Pinpoint the cell where the given text exists, returning its [x, y] midpoint coordinate. 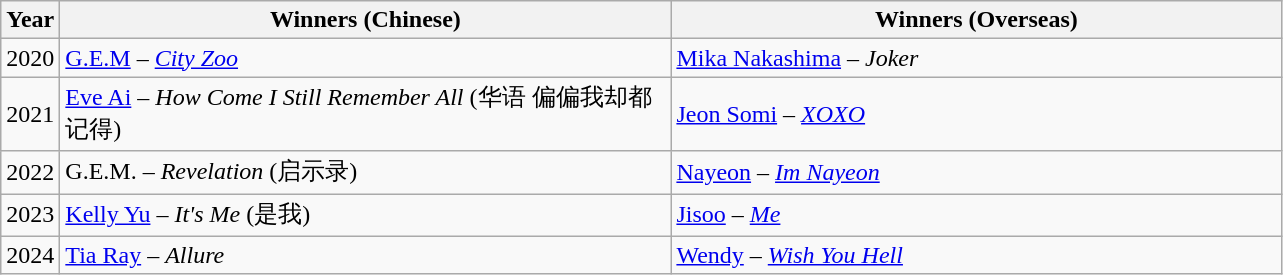
2020 [30, 58]
Wendy – Wish You Hell [976, 255]
Kelly Yu – It's Me (是我) [366, 216]
Winners (Chinese) [366, 20]
2023 [30, 216]
Tia Ray – Allure [366, 255]
2022 [30, 172]
G.E.M. – Revelation (启示录) [366, 172]
2021 [30, 114]
Eve Ai – How Come I Still Remember All (华语 偏偏我却都记得) [366, 114]
Nayeon – Im Nayeon [976, 172]
G.E.M – City Zoo [366, 58]
Year [30, 20]
Winners (Overseas) [976, 20]
2024 [30, 255]
Mika Nakashima – Joker [976, 58]
Jeon Somi – XOXO [976, 114]
Jisoo – Me [976, 216]
